Detect which cell encompasses the target text, then output its [x, y] center coordinate. 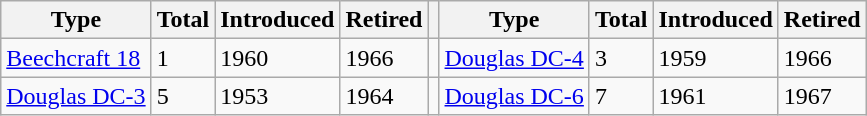
1 [183, 58]
3 [621, 58]
1964 [384, 96]
1953 [278, 96]
Beechcraft 18 [76, 58]
Douglas DC-6 [514, 96]
5 [183, 96]
1959 [716, 58]
Douglas DC-4 [514, 58]
Douglas DC-3 [76, 96]
1967 [822, 96]
1960 [278, 58]
7 [621, 96]
1961 [716, 96]
